Identify which cell holds the provided text, then report its (X, Y) central coordinate. 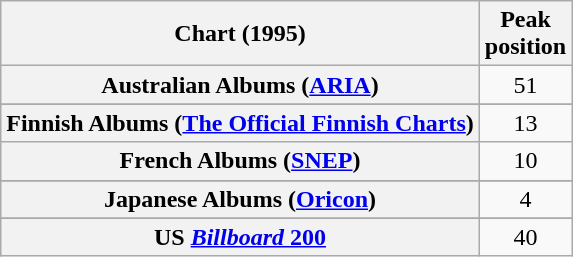
Chart (1995) (240, 34)
4 (525, 199)
51 (525, 85)
Peakposition (525, 34)
Australian Albums (ARIA) (240, 85)
10 (525, 161)
13 (525, 123)
French Albums (SNEP) (240, 161)
40 (525, 237)
Finnish Albums (The Official Finnish Charts) (240, 123)
Japanese Albums (Oricon) (240, 199)
US Billboard 200 (240, 237)
